Find where the given text appears and provide that cell's center as [x, y] coordinate. 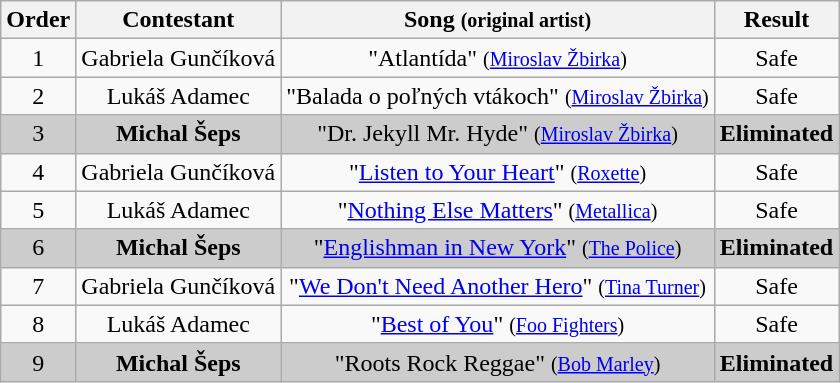
"Balada o poľných vtákoch" (Miroslav Žbirka) [498, 96]
7 [38, 286]
8 [38, 324]
5 [38, 210]
"We Don't Need Another Hero" (Tina Turner) [498, 286]
9 [38, 362]
1 [38, 58]
"Best of You" (Foo Fighters) [498, 324]
"Atlantída" (Miroslav Žbirka) [498, 58]
Order [38, 20]
"Englishman in New York" (The Police) [498, 248]
"Roots Rock Reggae" (Bob Marley) [498, 362]
2 [38, 96]
"Nothing Else Matters" (Metallica) [498, 210]
Contestant [178, 20]
Song (original artist) [498, 20]
"Listen to Your Heart" (Roxette) [498, 172]
3 [38, 134]
"Dr. Jekyll Mr. Hyde" (Miroslav Žbirka) [498, 134]
4 [38, 172]
6 [38, 248]
Result [776, 20]
